Return [x, y] of the center of cell containing provided text 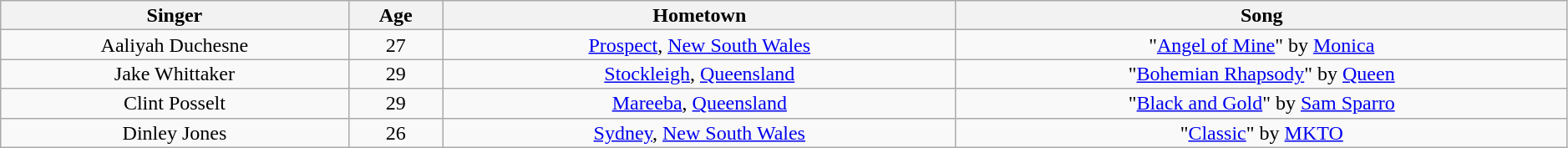
Singer [175, 15]
Song [1261, 15]
Age [396, 15]
Aaliyah Duchesne [175, 45]
Stockleigh, Queensland [699, 74]
"Angel of Mine" by Monica [1261, 45]
"Black and Gold" by Sam Sparro [1261, 104]
Prospect, New South Wales [699, 45]
"Classic" by MKTO [1261, 132]
Mareeba, Queensland [699, 104]
Jake Whittaker [175, 74]
Dinley Jones [175, 132]
26 [396, 132]
Sydney, New South Wales [699, 132]
Hometown [699, 15]
27 [396, 45]
"Bohemian Rhapsody" by Queen [1261, 74]
Clint Posselt [175, 104]
